Capture the cell that displays the provided text and extract its [X, Y] central coordinate. 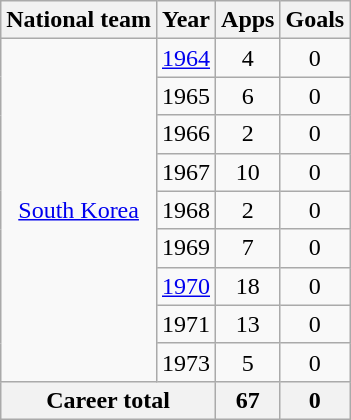
1965 [186, 96]
Apps [248, 20]
1973 [186, 362]
1971 [186, 324]
1967 [186, 172]
5 [248, 362]
6 [248, 96]
10 [248, 172]
National team [79, 20]
7 [248, 248]
1964 [186, 58]
1969 [186, 248]
Goals [315, 20]
1970 [186, 286]
1968 [186, 210]
13 [248, 324]
67 [248, 400]
South Korea [79, 210]
18 [248, 286]
Year [186, 20]
1966 [186, 134]
Career total [108, 400]
4 [248, 58]
